Detect which cell encompasses the target text, then output its (x, y) center coordinate. 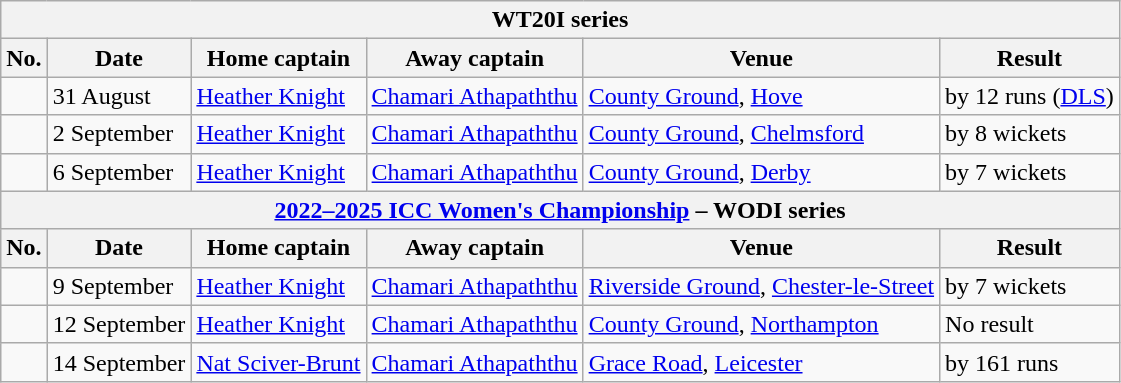
31 August (119, 96)
Grace Road, Leicester (761, 362)
12 September (119, 324)
2022–2025 ICC Women's Championship – WODI series (560, 210)
9 September (119, 286)
County Ground, Derby (761, 172)
WT20I series (560, 20)
County Ground, Chelmsford (761, 134)
by 8 wickets (1030, 134)
by 161 runs (1030, 362)
by 12 runs (DLS) (1030, 96)
Riverside Ground, Chester-le-Street (761, 286)
14 September (119, 362)
Nat Sciver-Brunt (278, 362)
County Ground, Northampton (761, 324)
6 September (119, 172)
No result (1030, 324)
2 September (119, 134)
County Ground, Hove (761, 96)
